Output the [X, Y] coordinate of the center of the cell containing the given text.  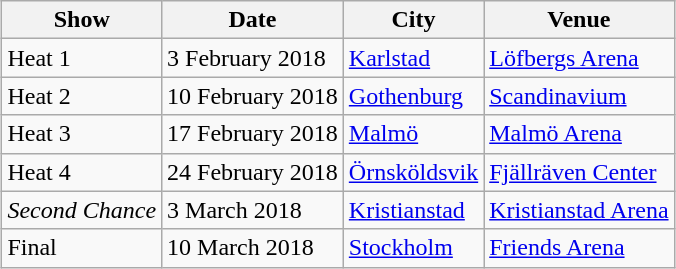
Heat 1 [82, 58]
Second Chance [82, 210]
Kristianstad [413, 210]
Heat 2 [82, 96]
10 February 2018 [253, 96]
Malmö [413, 134]
Fjällräven Center [579, 172]
3 February 2018 [253, 58]
Show [82, 20]
Final [82, 248]
Örnsköldsvik [413, 172]
Malmö Arena [579, 134]
Venue [579, 20]
10 March 2018 [253, 248]
Heat 4 [82, 172]
3 March 2018 [253, 210]
Heat 3 [82, 134]
Gothenburg [413, 96]
Kristianstad Arena [579, 210]
Stockholm [413, 248]
17 February 2018 [253, 134]
Löfbergs Arena [579, 58]
Friends Arena [579, 248]
City [413, 20]
Scandinavium [579, 96]
24 February 2018 [253, 172]
Date [253, 20]
Karlstad [413, 58]
